Pinpoint the cell where the given text exists, returning its (x, y) midpoint coordinate. 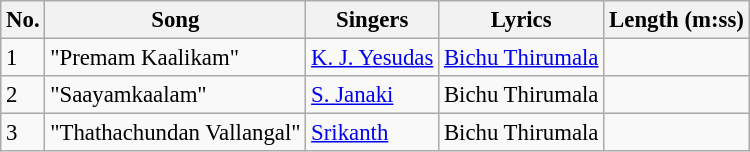
"Saayamkaalam" (176, 95)
Lyrics (522, 20)
"Premam Kaalikam" (176, 58)
1 (23, 58)
Length (m:ss) (676, 20)
Song (176, 20)
Singers (372, 20)
"Thathachundan Vallangal" (176, 133)
K. J. Yesudas (372, 58)
2 (23, 95)
Srikanth (372, 133)
No. (23, 20)
3 (23, 133)
S. Janaki (372, 95)
